Find where the given text appears and provide that cell's center as (X, Y) coordinate. 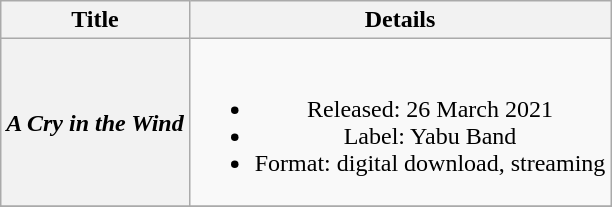
Details (400, 20)
A Cry in the Wind (95, 122)
Released: 26 March 2021Label: Yabu BandFormat: digital download, streaming (400, 122)
Title (95, 20)
